Provide the (x, y) coordinate of the cell's center where the given text is located.  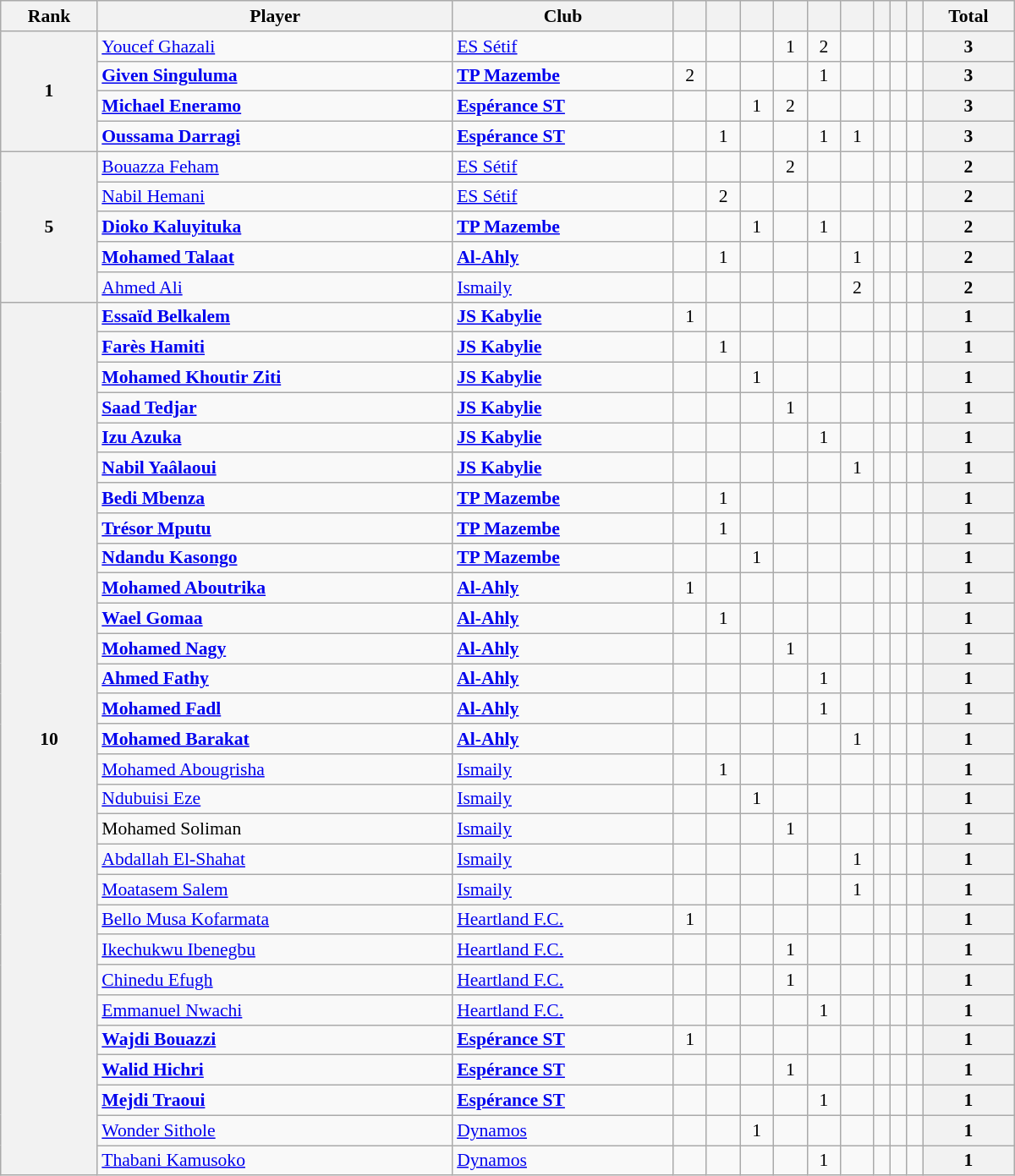
Total (969, 16)
Mohamed Abougrisha (275, 769)
Wajdi Bouazzi (275, 1040)
Walid Hichri (275, 1070)
10 (49, 739)
Emmanuel Nwachi (275, 1010)
Oussama Darragi (275, 137)
Ndandu Kasongo (275, 558)
Youcef Ghazali (275, 46)
Ahmed Fathy (275, 679)
Player (275, 16)
Moatasem Salem (275, 889)
Mohamed Fadl (275, 709)
Essaïd Belkalem (275, 317)
Chinedu Efugh (275, 980)
Saad Tedjar (275, 407)
5 (49, 227)
Rank (49, 16)
Given Singuluma (275, 76)
Mohamed Talaat (275, 257)
Izu Azuka (275, 438)
Mohamed Aboutrika (275, 588)
Mohamed Nagy (275, 648)
Mohamed Khoutir Ziti (275, 378)
Club (563, 16)
Abdallah El-Shahat (275, 860)
Ndubuisi Eze (275, 799)
Michael Eneramo (275, 107)
Bedi Mbenza (275, 498)
Mohamed Soliman (275, 829)
Farès Hamiti (275, 347)
Nabil Yaâlaoui (275, 468)
Ahmed Ali (275, 287)
Bello Musa Kofarmata (275, 920)
Wonder Sithole (275, 1130)
Nabil Hemani (275, 197)
Bouazza Feham (275, 167)
Wael Gomaa (275, 619)
Mejdi Traoui (275, 1101)
Dioko Kaluyituka (275, 227)
Mohamed Barakat (275, 739)
Thabani Kamusoko (275, 1161)
Trésor Mputu (275, 528)
Ikechukwu Ibenegbu (275, 950)
